Return (X, Y) of the center of cell containing provided text 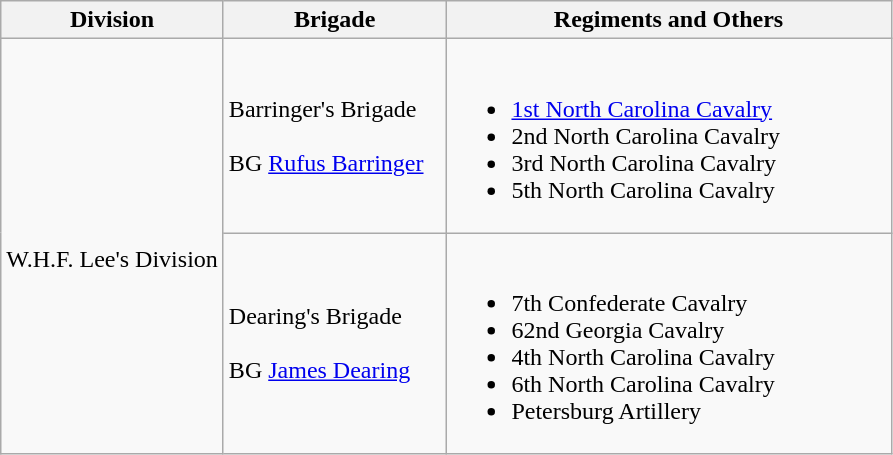
W.H.F. Lee's Division (112, 246)
Dearing's Brigade BG James Dearing (334, 344)
Division (112, 20)
Barringer's Brigade BG Rufus Barringer (334, 136)
1st North Carolina Cavalry2nd North Carolina Cavalry3rd North Carolina Cavalry5th North Carolina Cavalry (668, 136)
7th Confederate Cavalry62nd Georgia Cavalry4th North Carolina Cavalry6th North Carolina CavalryPetersburg Artillery (668, 344)
Regiments and Others (668, 20)
Brigade (334, 20)
